Output the [X, Y] coordinate of the center of the cell containing the given text.  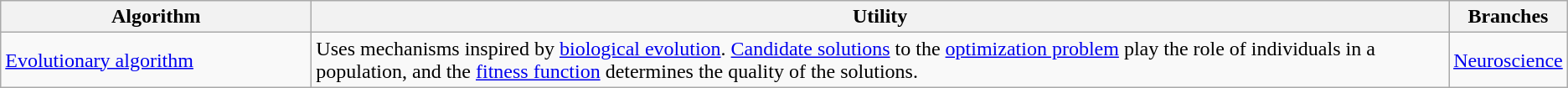
Utility [880, 17]
Evolutionary algorithm [156, 60]
Algorithm [156, 17]
Neuroscience [1509, 60]
Branches [1509, 17]
